Pinpoint the cell where the given text exists, returning its (X, Y) midpoint coordinate. 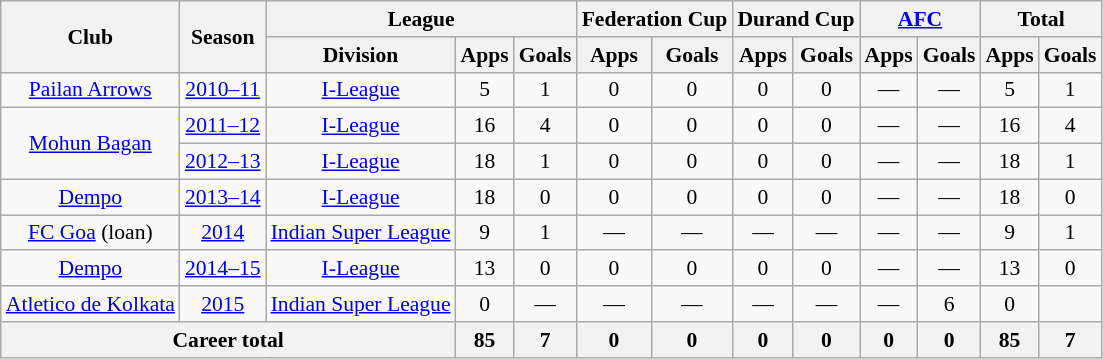
AFC (920, 19)
FC Goa (loan) (90, 233)
2015 (223, 304)
2014 (223, 233)
League (422, 19)
2010–11 (223, 90)
Atletico de Kolkata (90, 304)
2013–14 (223, 197)
6 (950, 304)
2011–12 (223, 126)
Season (223, 36)
Pailan Arrows (90, 90)
Club (90, 36)
2012–13 (223, 162)
Career total (228, 340)
Mohun Bagan (90, 144)
Division (361, 55)
Federation Cup (655, 19)
2014–15 (223, 269)
Total (1042, 19)
Durand Cup (796, 19)
